Determine the [X, Y] coordinate at the center of the cell enclosing the given text.  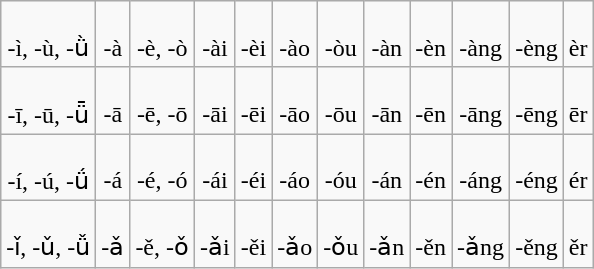
-ǐ, -ǔ, -ǚ [48, 234]
-èn [431, 34]
-āng [481, 100]
-áo [295, 168]
-ěng [537, 234]
-ēi [253, 100]
ēr [578, 100]
-ǒu [341, 234]
-ēn [431, 100]
-ē, -ō [162, 100]
èr [578, 34]
-én [431, 168]
-āo [295, 100]
-ào [295, 34]
-áng [481, 168]
-ǎ [113, 234]
-óu [341, 168]
-āi [216, 100]
-ēng [537, 100]
-ā [113, 100]
-ěi [253, 234]
-ěn [431, 234]
-ōu [341, 100]
-ě, -ǒ [162, 234]
-ǎng [481, 234]
-èi [253, 34]
ér [578, 168]
-é, -ó [162, 168]
-àn [387, 34]
-àng [481, 34]
-ī, -ū, -ǖ [48, 100]
-ái [216, 168]
-à [113, 34]
-ǎi [216, 234]
-ài [216, 34]
ěr [578, 234]
-è, -ò [162, 34]
-ǎn [387, 234]
-èng [537, 34]
-ǎo [295, 234]
-á [113, 168]
-éi [253, 168]
-ì, -ù, -ǜ [48, 34]
-ān [387, 100]
-éng [537, 168]
-án [387, 168]
-í, -ú, -ǘ [48, 168]
-òu [341, 34]
